From the cell containing the given text, extract its center point as [x, y] coordinate. 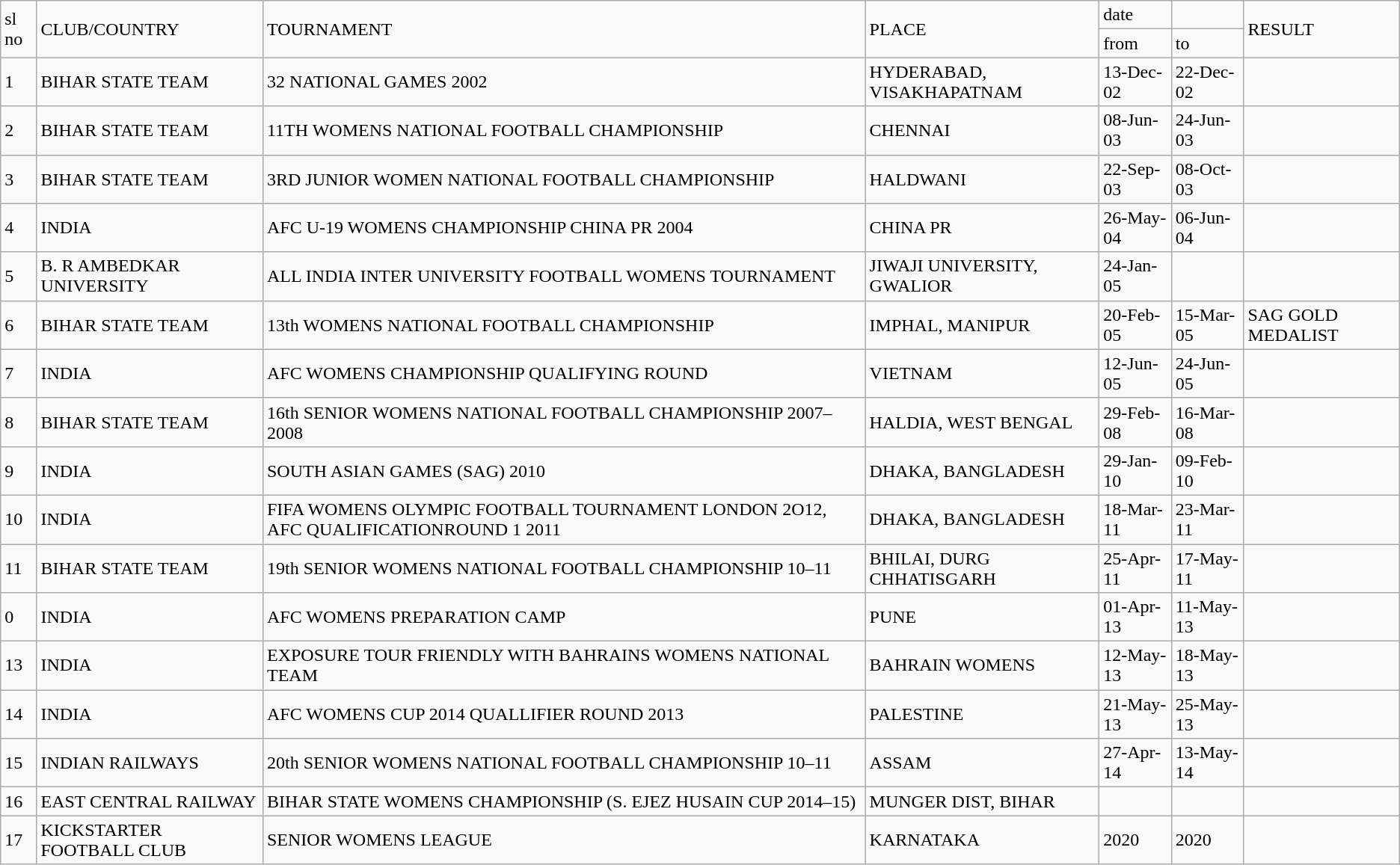
TOURNAMENT [564, 29]
10 [19, 519]
23-Mar-11 [1207, 519]
B. R AMBEDKAR UNIVERSITY [150, 277]
VIETNAM [983, 374]
JIWAJI UNIVERSITY, GWALIOR [983, 277]
0 [19, 618]
29-Jan-10 [1135, 471]
11TH WOMENS NATIONAL FOOTBALL CHAMPIONSHIP [564, 130]
18-May-13 [1207, 665]
17 [19, 840]
24-Jan-05 [1135, 277]
29-Feb-08 [1135, 422]
25-Apr-11 [1135, 568]
24-Jun-03 [1207, 130]
AFC WOMENS PREPARATION CAMP [564, 618]
KICKSTARTER FOOTBALL CLUB [150, 840]
2 [19, 130]
AFC U-19 WOMENS CHAMPIONSHIP CHINA PR 2004 [564, 227]
BIHAR STATE WOMENS CHAMPIONSHIP (S. EJEZ HUSAIN CUP 2014–15) [564, 801]
08-Jun-03 [1135, 130]
SAG GOLD MEDALIST [1321, 324]
PLACE [983, 29]
AFC WOMENS CUP 2014 QUALLIFIER ROUND 2013 [564, 715]
CHENNAI [983, 130]
sl no [19, 29]
20-Feb-05 [1135, 324]
16 [19, 801]
3RD JUNIOR WOMEN NATIONAL FOOTBALL CHAMPIONSHIP [564, 179]
RESULT [1321, 29]
16-Mar-08 [1207, 422]
1 [19, 82]
8 [19, 422]
11-May-13 [1207, 618]
ALL INDIA INTER UNIVERSITY FOOTBALL WOMENS TOURNAMENT [564, 277]
from [1135, 43]
01-Apr-13 [1135, 618]
27-Apr-14 [1135, 763]
date [1135, 15]
HALDIA, WEST BENGAL [983, 422]
15-Mar-05 [1207, 324]
24-Jun-05 [1207, 374]
ASSAM [983, 763]
13 [19, 665]
3 [19, 179]
HALDWANI [983, 179]
32 NATIONAL GAMES 2002 [564, 82]
CLUB/COUNTRY [150, 29]
21-May-13 [1135, 715]
09-Feb-10 [1207, 471]
PUNE [983, 618]
13th WOMENS NATIONAL FOOTBALL CHAMPIONSHIP [564, 324]
INDIAN RAILWAYS [150, 763]
4 [19, 227]
19th SENIOR WOMENS NATIONAL FOOTBALL CHAMPIONSHIP 10–11 [564, 568]
EXPOSURE TOUR FRIENDLY WITH BAHRAINS WOMENS NATIONAL TEAM [564, 665]
22-Dec-02 [1207, 82]
7 [19, 374]
11 [19, 568]
BAHRAIN WOMENS [983, 665]
12-Jun-05 [1135, 374]
KARNATAKA [983, 840]
13-May-14 [1207, 763]
17-May-11 [1207, 568]
26-May-04 [1135, 227]
SOUTH ASIAN GAMES (SAG) 2010 [564, 471]
CHINA PR [983, 227]
MUNGER DIST, BIHAR [983, 801]
25-May-13 [1207, 715]
15 [19, 763]
SENIOR WOMENS LEAGUE [564, 840]
PALESTINE [983, 715]
5 [19, 277]
14 [19, 715]
EAST CENTRAL RAILWAY [150, 801]
AFC WOMENS CHAMPIONSHIP QUALIFYING ROUND [564, 374]
9 [19, 471]
FIFA WOMENS OLYMPIC FOOTBALL TOURNAMENT LONDON 2O12, AFC QUALIFICATIONROUND 1 2011 [564, 519]
12-May-13 [1135, 665]
16th SENIOR WOMENS NATIONAL FOOTBALL CHAMPIONSHIP 2007–2008 [564, 422]
08-Oct-03 [1207, 179]
to [1207, 43]
BHILAI, DURG CHHATISGARH [983, 568]
HYDERABAD, VISAKHAPATNAM [983, 82]
IMPHAL, MANIPUR [983, 324]
20th SENIOR WOMENS NATIONAL FOOTBALL CHAMPIONSHIP 10–11 [564, 763]
06-Jun-04 [1207, 227]
22-Sep-03 [1135, 179]
18-Mar-11 [1135, 519]
13-Dec-02 [1135, 82]
6 [19, 324]
